Scan for the cell matching the given text and deliver its [X, Y] coordinate at center. 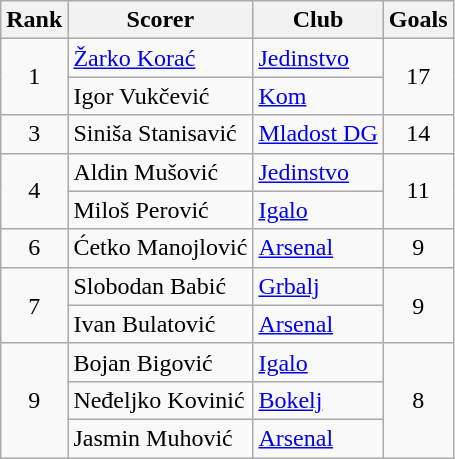
7 [34, 305]
11 [418, 191]
6 [34, 248]
Slobodan Babić [160, 286]
Scorer [160, 20]
Igor Vukčević [160, 96]
Ivan Bulatović [160, 324]
Siniša Stanisavić [160, 134]
Grbalj [318, 286]
Goals [418, 20]
Rank [34, 20]
Club [318, 20]
Aldin Mušović [160, 172]
Žarko Korać [160, 58]
Bokelj [318, 400]
17 [418, 77]
Miloš Perović [160, 210]
4 [34, 191]
8 [418, 400]
Bojan Bigović [160, 362]
Jasmin Muhović [160, 438]
Ćetko Manojlović [160, 248]
Mladost DG [318, 134]
Kom [318, 96]
1 [34, 77]
14 [418, 134]
3 [34, 134]
Neđeljko Kovinić [160, 400]
